Scan for the cell matching the given text and deliver its (X, Y) coordinate at center. 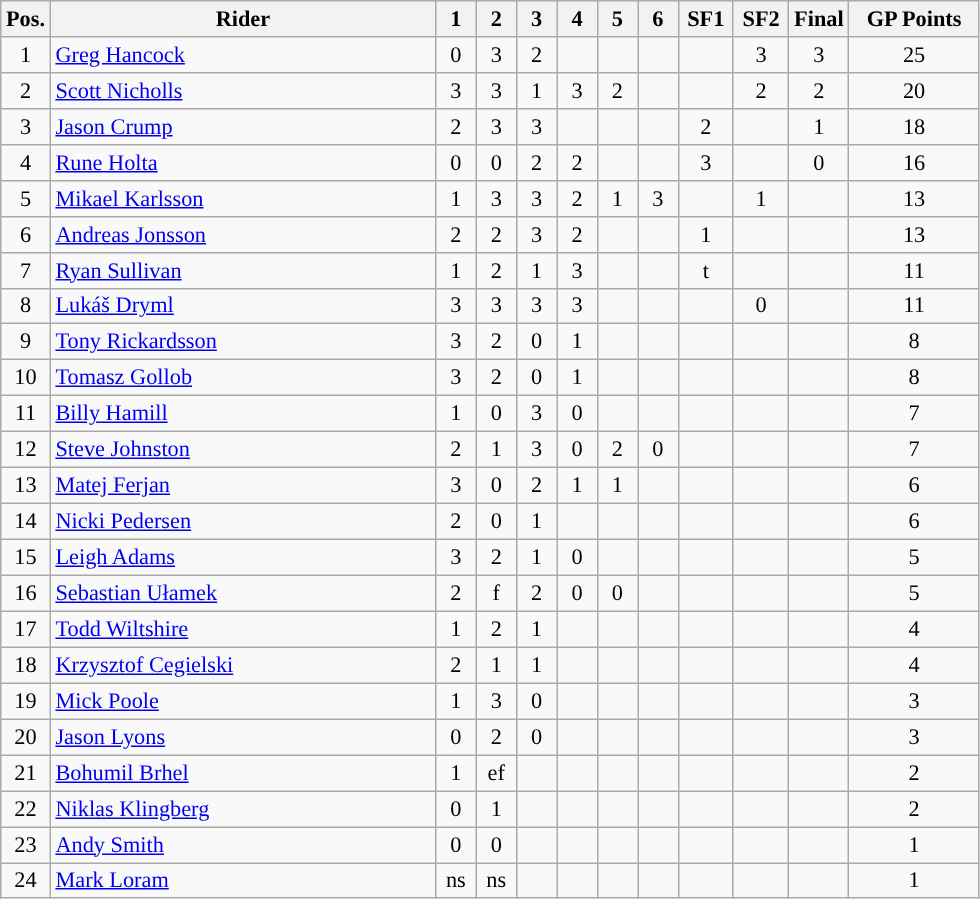
Niklas Klingberg (242, 809)
12 (26, 450)
Billy Hamill (242, 414)
Steve Johnston (242, 450)
Ryan Sullivan (242, 270)
SF1 (706, 19)
t (706, 270)
23 (26, 844)
10 (26, 378)
17 (26, 629)
Tomasz Gollob (242, 378)
Todd Wiltshire (242, 629)
Pos. (26, 19)
Jason Crump (242, 126)
24 (26, 880)
GP Points (914, 19)
Leigh Adams (242, 557)
Bohumil Brhel (242, 773)
Andreas Jonsson (242, 234)
25 (914, 55)
Rider (242, 19)
Matej Ferjan (242, 485)
Krzysztof Cegielski (242, 665)
22 (26, 809)
Sebastian Ułamek (242, 593)
19 (26, 701)
ef (496, 773)
Lukáš Dryml (242, 306)
Tony Rickardsson (242, 342)
Scott Nicholls (242, 90)
14 (26, 521)
Mark Loram (242, 880)
Mikael Karlsson (242, 198)
Greg Hancock (242, 55)
Rune Holta (242, 162)
Final (819, 19)
Nicki Pedersen (242, 521)
Mick Poole (242, 701)
SF2 (760, 19)
Andy Smith (242, 844)
15 (26, 557)
Jason Lyons (242, 737)
f (496, 593)
21 (26, 773)
9 (26, 342)
